Capture the cell that displays the provided text and extract its (X, Y) central coordinate. 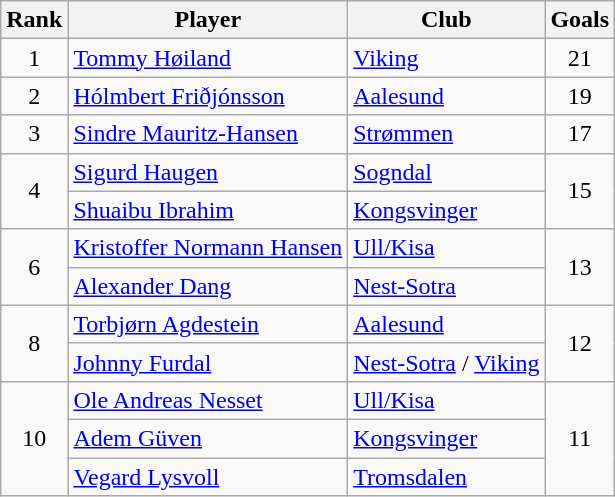
1 (34, 58)
Sogndal (446, 172)
11 (580, 438)
Rank (34, 20)
4 (34, 191)
3 (34, 134)
Nest-Sotra (446, 286)
13 (580, 267)
Ole Andreas Nesset (208, 400)
19 (580, 96)
Torbjørn Agdestein (208, 324)
2 (34, 96)
10 (34, 438)
Club (446, 20)
Hólmbert Friðjónsson (208, 96)
Strømmen (446, 134)
Nest-Sotra / Viking (446, 362)
Kristoffer Normann Hansen (208, 248)
Sigurd Haugen (208, 172)
Goals (580, 20)
Tromsdalen (446, 477)
6 (34, 267)
15 (580, 191)
12 (580, 343)
Alexander Dang (208, 286)
Shuaibu Ibrahim (208, 210)
Adem Güven (208, 438)
Player (208, 20)
Sindre Mauritz-Hansen (208, 134)
21 (580, 58)
Johnny Furdal (208, 362)
17 (580, 134)
Tommy Høiland (208, 58)
Viking (446, 58)
8 (34, 343)
Vegard Lysvoll (208, 477)
